Output the (x, y) coordinate of the center of the cell containing the given text.  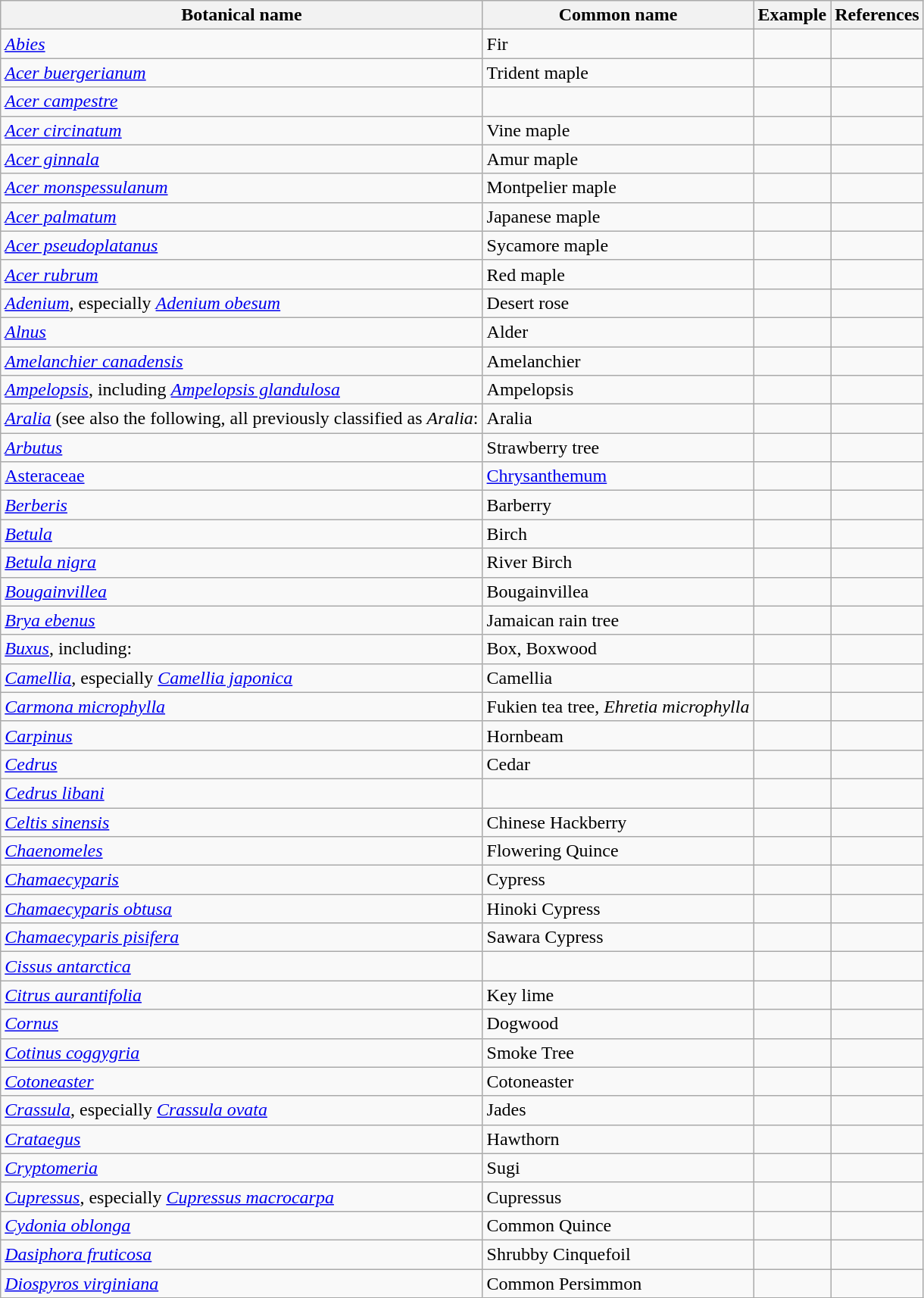
Asteraceae (242, 476)
Acer palmatum (242, 217)
Chamaecyparis pisifera (242, 938)
Cedar (618, 764)
Cedrus libani (242, 793)
Crataegus (242, 1139)
Barberry (618, 505)
Box, Boxwood (618, 649)
Flowering Quince (618, 851)
Cryptomeria (242, 1168)
Strawberry tree (618, 448)
Carmona microphylla (242, 707)
Alnus (242, 332)
Amelanchier (618, 361)
Diospyros virginiana (242, 1284)
Desert rose (618, 303)
Common Quince (618, 1225)
Vine maple (618, 130)
Botanical name (242, 15)
Chamaecyparis obtusa (242, 909)
Sugi (618, 1168)
Common name (618, 15)
Chinese Hackberry (618, 822)
Jamaican rain tree (618, 620)
Cupressus (618, 1197)
Betula nigra (242, 563)
Celtis sinensis (242, 822)
Cedrus (242, 764)
Example (792, 15)
Acer buergerianum (242, 73)
Dasiphora fruticosa (242, 1254)
Brya ebenus (242, 620)
Cydonia oblonga (242, 1225)
Chamaecyparis (242, 880)
Acer circinatum (242, 130)
Hinoki Cypress (618, 909)
Alder (618, 332)
Aralia (see also the following, all previously classified as Aralia: (242, 419)
Ampelopsis (618, 390)
Sycamore maple (618, 245)
Acer monspessulanum (242, 188)
References (877, 15)
Cupressus, especially Cupressus macrocarpa (242, 1197)
Birch (618, 534)
Cypress (618, 880)
Crassula, especially Crassula ovata (242, 1110)
Hawthorn (618, 1139)
Acer ginnala (242, 159)
Acer rubrum (242, 274)
Acer campestre (242, 101)
Arbutus (242, 448)
Common Persimmon (618, 1284)
Ampelopsis, including Ampelopsis glandulosa (242, 390)
Betula (242, 534)
Fukien tea tree, Ehretia microphylla (618, 707)
Amur maple (618, 159)
Chaenomeles (242, 851)
Cissus antarctica (242, 966)
Montpelier maple (618, 188)
Red maple (618, 274)
Acer pseudoplatanus (242, 245)
Japanese maple (618, 217)
Hornbeam (618, 735)
Dogwood (618, 1024)
Camellia (618, 678)
Shrubby Cinquefoil (618, 1254)
Aralia (618, 419)
Carpinus (242, 735)
Smoke Tree (618, 1053)
Citrus aurantifolia (242, 995)
Fir (618, 44)
Chrysanthemum (618, 476)
Camellia, especially Camellia japonica (242, 678)
Trident maple (618, 73)
Abies (242, 44)
Amelanchier canadensis (242, 361)
River Birch (618, 563)
Sawara Cypress (618, 938)
Cotinus coggygria (242, 1053)
Adenium, especially Adenium obesum (242, 303)
Jades (618, 1110)
Buxus, including: (242, 649)
Cornus (242, 1024)
Key lime (618, 995)
Berberis (242, 505)
